Pinpoint the cell where the given text exists, returning its (x, y) midpoint coordinate. 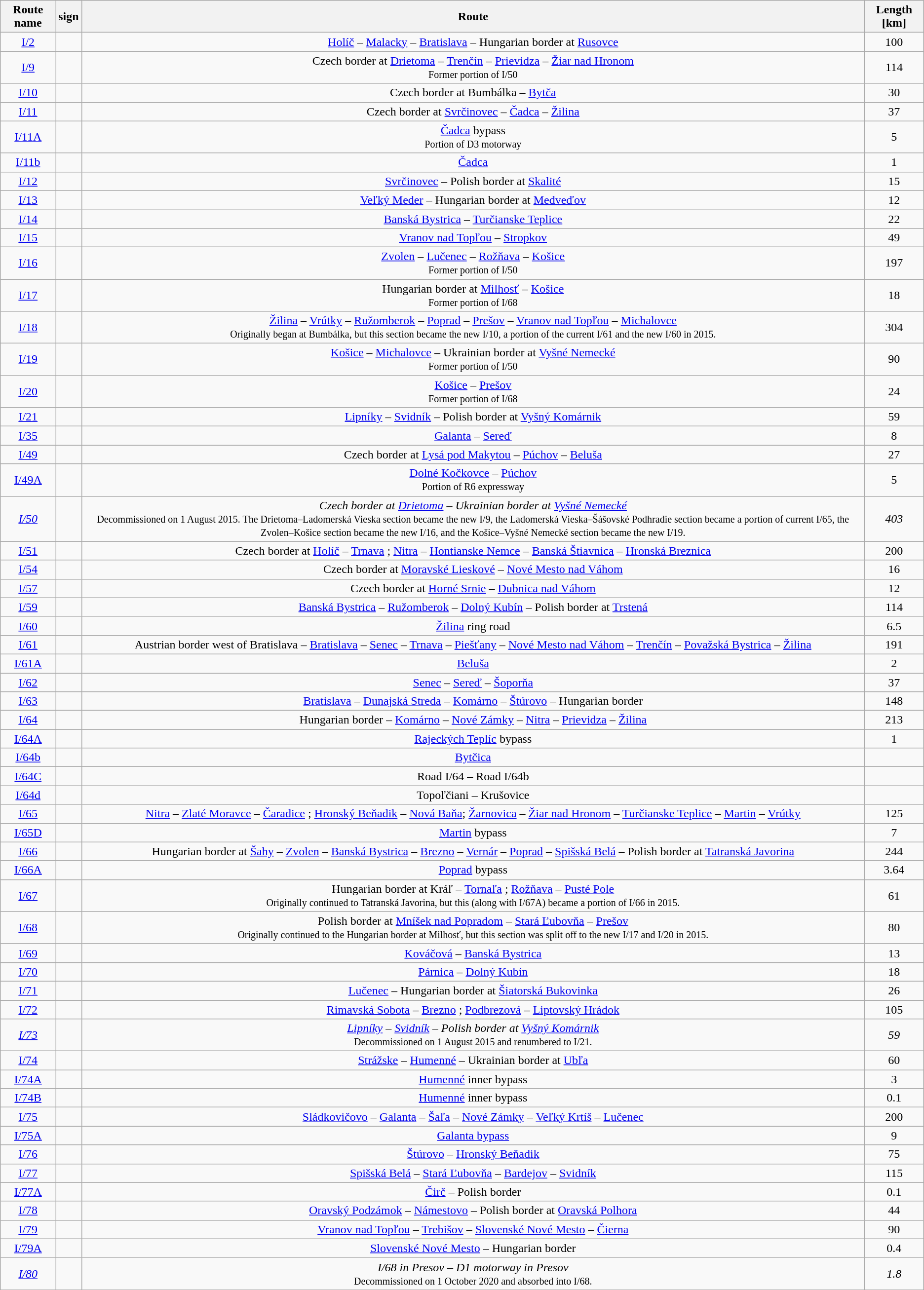
Lipníky – Svidník – Polish border at Vyšný KomárnikDecommissioned on 1 August 2015 and renumbered to I/21. (473, 1035)
80 (894, 928)
Oravský Podzámok – Námestovo – Polish border at Oravská Polhora (473, 1211)
I/75A (28, 1136)
Czech border at Holíč – Trnava ; Nitra – Hontianske Nemce – Banská Štiavnica – Hronská Breznica (473, 551)
I/61 (28, 645)
I/74 (28, 1061)
I/18 (28, 328)
7 (894, 833)
I/64d (28, 795)
I/68 in Presov – D1 motorway in PresovDecommissioned on 1 October 2020 and absorbed into I/68. (473, 1273)
Svrčinovec – Polish border at Skalité (473, 181)
I/2 (28, 42)
148 (894, 701)
191 (894, 645)
Strážske – Humenné – Ukrainian border at Ubľa (473, 1061)
13 (894, 953)
I/73 (28, 1035)
30 (894, 93)
I/50 (28, 519)
I/63 (28, 701)
16 (894, 569)
Sládkovičovo – Galanta – Šaľa – Nové Zámky – Veľký Krtíš – Lučenec (473, 1117)
Slovenské Nové Mesto – Hungarian border (473, 1248)
I/61A (28, 663)
I/19 (28, 359)
Czech border at Horné Srnie – Dubnica nad Váhom (473, 588)
Czech border at Moravské Lieskové – Nové Mesto nad Váhom (473, 569)
I/14 (28, 219)
I/49A (28, 480)
Veľký Meder – Hungarian border at Medveďov (473, 200)
I/15 (28, 237)
Road I/64 – Road I/64b (473, 776)
I/66 (28, 851)
I/74A (28, 1079)
105 (894, 1009)
Košice – Prešov Former portion of I/68 (473, 392)
I/60 (28, 626)
I/35 (28, 436)
Martin bypass (473, 833)
8 (894, 436)
Lučenec – Hungarian border at Šiatorská Bukovinka (473, 990)
I/64 (28, 720)
Topoľčiani – Krušovice (473, 795)
Bytčica (473, 758)
I/71 (28, 990)
213 (894, 720)
I/75 (28, 1117)
Vranov nad Topľou – Stropkov (473, 237)
1.8 (894, 1273)
I/64C (28, 776)
I/77 (28, 1173)
I/77A (28, 1192)
75 (894, 1154)
304 (894, 328)
197 (894, 263)
Párnica – Dolný Kubín (473, 972)
Lipníky – Svidník – Polish border at Vyšný Komárnik (473, 417)
I/54 (28, 569)
Austrian border west of Bratislava – Bratislava – Senec – Trnava – Piešťany – Nové Mesto nad Váhom – Trenčín – Považská Bystrica – Žilina (473, 645)
I/59 (28, 607)
26 (894, 990)
Košice – Michalovce – Ukrainian border at Vyšné Nemecké Former portion of I/50 (473, 359)
Rajeckých Teplíc bypass (473, 739)
3 (894, 1079)
I/72 (28, 1009)
I/65D (28, 833)
I/80 (28, 1273)
I/51 (28, 551)
Rimavská Sobota – Brezno ; Podbrezová – Liptovský Hrádok (473, 1009)
Czech border at Lysá pod Makytou – Púchov – Beluša (473, 455)
I/57 (28, 588)
Spišská Belá – Stará Ľubovňa – Bardejov – Svidník (473, 1173)
I/16 (28, 263)
sign (69, 17)
6.5 (894, 626)
Galanta bypass (473, 1136)
I/11 (28, 112)
I/10 (28, 93)
I/79 (28, 1229)
115 (894, 1173)
Beluša (473, 663)
I/64A (28, 739)
24 (894, 392)
I/64b (28, 758)
Hungarian border – Komárno – Nové Zámky – Nitra – Prievidza – Žilina (473, 720)
Bratislava – Dunajská Streda – Komárno – Štúrovo – Hungarian border (473, 701)
Czech border at Svrčinovec – Čadca – Žilina (473, 112)
I/21 (28, 417)
Banská Bystrica – Ružomberok – Dolný Kubín – Polish border at Trstená (473, 607)
3.64 (894, 870)
Hungarian border at Milhosť – Košice Former portion of I/68 (473, 295)
100 (894, 42)
Čirč – Polish border (473, 1192)
125 (894, 814)
15 (894, 181)
I/76 (28, 1154)
Czech border at Bumbálka – Bytča (473, 93)
Nitra – Zlaté Moravce – Čaradice ; Hronský Beňadik – Nová Baňa; Žarnovica – Žiar nad Hronom – Turčianske Teplice – Martin – Vrútky (473, 814)
Zvolen – Lučenec – Rožňava – Košice Former portion of I/50 (473, 263)
Čadca bypassPortion of D3 motorway (473, 137)
Route (473, 17)
Galanta – Sereď (473, 436)
Hungarian border at Šahy – Zvolen – Banská Bystrica – Brezno – Vernár – Poprad – Spišská Belá – Polish border at Tatranská Javorina (473, 851)
I/62 (28, 683)
I/74B (28, 1098)
I/11A (28, 137)
I/11b (28, 162)
I/67 (28, 895)
Čadca (473, 162)
Vranov nad Topľou – Trebišov – Slovenské Nové Mesto – Čierna (473, 1229)
2 (894, 663)
60 (894, 1061)
44 (894, 1211)
Banská Bystrica – Turčianske Teplice (473, 219)
403 (894, 519)
I/66A (28, 870)
Czech border at Drietoma – Trenčín – Prievidza – Žiar nad Hronom Former portion of I/50 (473, 67)
Žilina ring road (473, 626)
244 (894, 851)
I/68 (28, 928)
I/9 (28, 67)
I/69 (28, 953)
0.4 (894, 1248)
49 (894, 237)
I/20 (28, 392)
I/79A (28, 1248)
61 (894, 895)
I/49 (28, 455)
Poprad bypass (473, 870)
9 (894, 1136)
Senec – Sereď – Šoporňa (473, 683)
Holíč – Malacky – Bratislava – Hungarian border at Rusovce (473, 42)
I/13 (28, 200)
I/65 (28, 814)
22 (894, 219)
Štúrovo – Hronský Beňadik (473, 1154)
Kováčová – Banská Bystrica (473, 953)
I/12 (28, 181)
Route name (28, 17)
Length [km] (894, 17)
I/70 (28, 972)
I/78 (28, 1211)
27 (894, 455)
I/17 (28, 295)
Dolné Kočkovce – PúchovPortion of R6 expressway (473, 480)
